Return the (x, y) coordinate for the center point of the cell that contains the specified text.  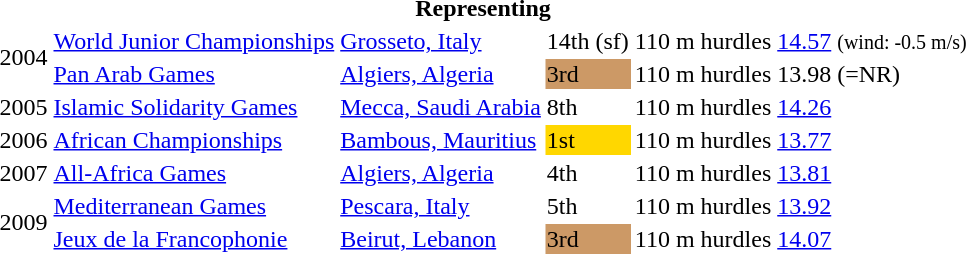
4th (588, 173)
Islamic Solidarity Games (194, 107)
World Junior Championships (194, 41)
5th (588, 206)
Jeux de la Francophonie (194, 239)
Pescara, Italy (441, 206)
8th (588, 107)
Mediterranean Games (194, 206)
14th (sf) (588, 41)
African Championships (194, 140)
All-Africa Games (194, 173)
Pan Arab Games (194, 74)
Beirut, Lebanon (441, 239)
Grosseto, Italy (441, 41)
1st (588, 140)
Mecca, Saudi Arabia (441, 107)
Bambous, Mauritius (441, 140)
